Pinpoint the cell where the given text exists, returning its [X, Y] midpoint coordinate. 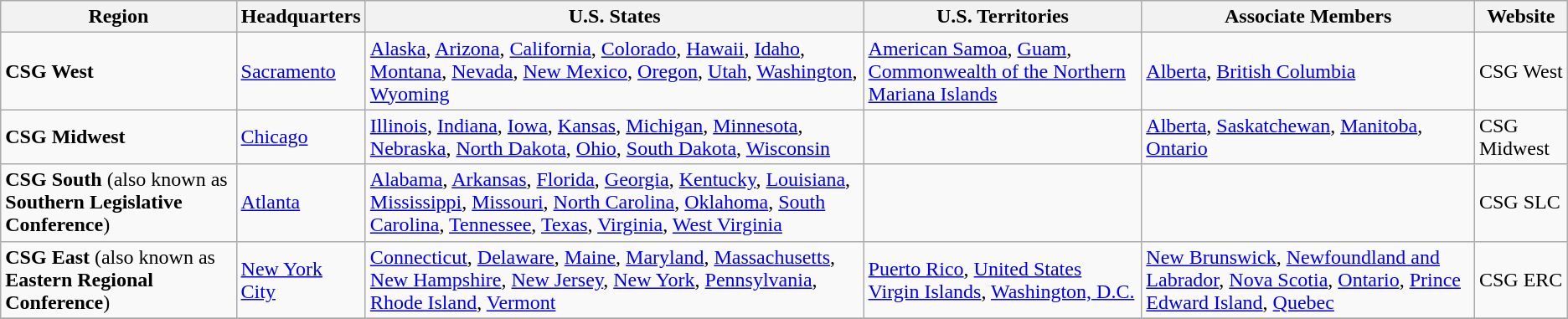
Alaska, Arizona, California, Colorado, Hawaii, Idaho, Montana, Nevada, New Mexico, Oregon, Utah, Washington, Wyoming [615, 71]
Associate Members [1308, 17]
Website [1521, 17]
New York City [301, 280]
Puerto Rico, United States Virgin Islands, Washington, D.C. [1003, 280]
CSG SLC [1521, 203]
Atlanta [301, 203]
Region [119, 17]
Chicago [301, 137]
Alberta, Saskatchewan, Manitoba, Ontario [1308, 137]
CSG East (also known as Eastern Regional Conference) [119, 280]
Headquarters [301, 17]
Connecticut, Delaware, Maine, Maryland, Massachusetts, New Hampshire, New Jersey, New York, Pennsylvania, Rhode Island, Vermont [615, 280]
U.S. Territories [1003, 17]
Alberta, British Columbia [1308, 71]
Illinois, Indiana, Iowa, Kansas, Michigan, Minnesota, Nebraska, North Dakota, Ohio, South Dakota, Wisconsin [615, 137]
American Samoa, Guam, Commonwealth of the Northern Mariana Islands [1003, 71]
CSG South (also known as Southern Legislative Conference) [119, 203]
New Brunswick, Newfoundland and Labrador, Nova Scotia, Ontario, Prince Edward Island, Quebec [1308, 280]
CSG ERC [1521, 280]
Sacramento [301, 71]
U.S. States [615, 17]
